Provide the (X, Y) coordinate of the cell's center where the given text is located.  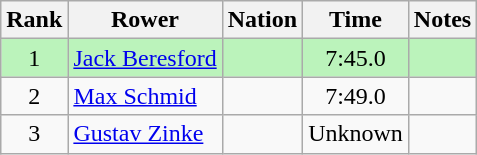
2 (34, 96)
Jack Beresford (145, 58)
7:49.0 (356, 96)
Max Schmid (145, 96)
1 (34, 58)
7:45.0 (356, 58)
Rower (145, 20)
Unknown (356, 134)
Rank (34, 20)
3 (34, 134)
Notes (442, 20)
Nation (262, 20)
Time (356, 20)
Gustav Zinke (145, 134)
